Return the [X, Y] coordinate for the center point of the cell that contains the specified text.  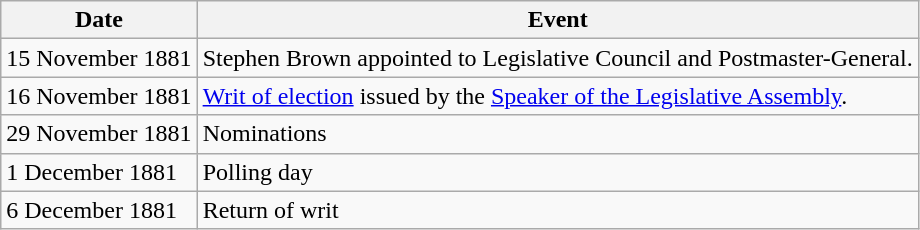
16 November 1881 [99, 96]
15 November 1881 [99, 58]
Writ of election issued by the Speaker of the Legislative Assembly. [558, 96]
Return of writ [558, 210]
Stephen Brown appointed to Legislative Council and Postmaster-General. [558, 58]
Nominations [558, 134]
Event [558, 20]
29 November 1881 [99, 134]
6 December 1881 [99, 210]
Polling day [558, 172]
Date [99, 20]
1 December 1881 [99, 172]
